Locate the cell with the specified text and output its (x, y) center coordinate. 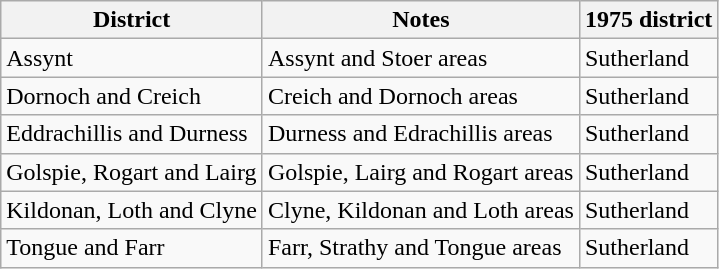
Assynt (132, 58)
Golspie, Rogart and Lairg (132, 172)
Notes (420, 20)
Dornoch and Creich (132, 96)
Farr, Strathy and Tongue areas (420, 248)
Creich and Dornoch areas (420, 96)
1975 district (648, 20)
Clyne, Kildonan and Loth areas (420, 210)
Assynt and Stoer areas (420, 58)
Golspie, Lairg and Rogart areas (420, 172)
Tongue and Farr (132, 248)
District (132, 20)
Kildonan, Loth and Clyne (132, 210)
Durness and Edrachillis areas (420, 134)
Eddrachillis and Durness (132, 134)
